For the text-containing cell, return its midpoint in [X, Y] coordinate format. 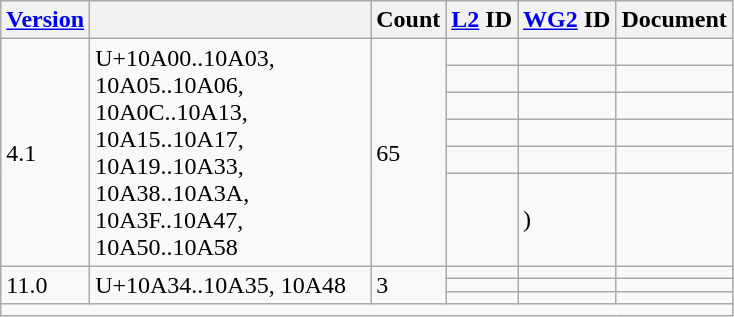
Count [408, 20]
U+10A34..10A35, 10A48 [230, 285]
) [567, 220]
U+10A00..10A03, 10A05..10A06, 10A0C..10A13, 10A15..10A17, 10A19..10A33, 10A38..10A3A, 10A3F..10A47, 10A50..10A58 [230, 152]
Version [46, 20]
4.1 [46, 152]
WG2 ID [567, 20]
65 [408, 152]
11.0 [46, 285]
L2 ID [482, 20]
Document [674, 20]
3 [408, 285]
